Detect which cell encompasses the target text, then output its (x, y) center coordinate. 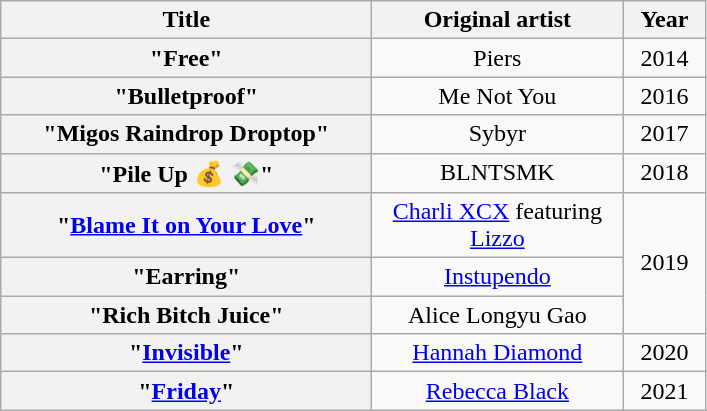
"Pile Up 💰 💸" (186, 173)
2014 (664, 58)
2020 (664, 353)
BLNTSMK (498, 173)
Me Not You (498, 96)
"Blame It on Your Love" (186, 226)
"Earring" (186, 277)
Charli XCX featuring Lizzo (498, 226)
"Free" (186, 58)
Year (664, 20)
2021 (664, 391)
Piers (498, 58)
Instupendo (498, 277)
Sybyr (498, 134)
2017 (664, 134)
"Invisible" (186, 353)
"Bulletproof" (186, 96)
Alice Longyu Gao (498, 315)
2016 (664, 96)
2019 (664, 264)
Original artist (498, 20)
"Rich Bitch Juice" (186, 315)
Rebecca Black (498, 391)
"Friday" (186, 391)
2018 (664, 173)
Hannah Diamond (498, 353)
Title (186, 20)
"Migos Raindrop Droptop" (186, 134)
